Extract the [x, y] coordinate from the center of the cell holding the provided text.  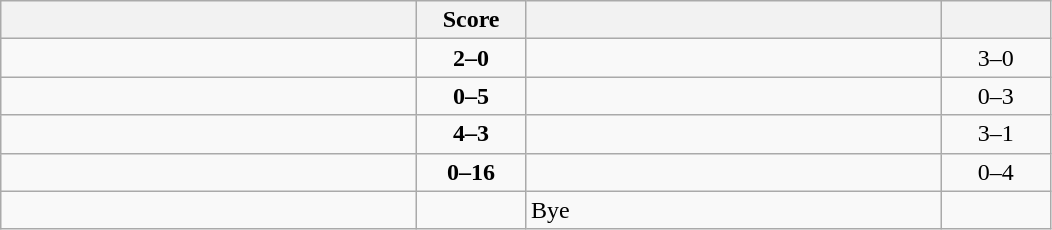
Score [472, 20]
3–0 [996, 58]
0–4 [996, 172]
2–0 [472, 58]
0–3 [996, 96]
4–3 [472, 134]
3–1 [996, 134]
Bye [733, 210]
0–16 [472, 172]
0–5 [472, 96]
